Output the (x, y) coordinate of the center of the cell containing the given text.  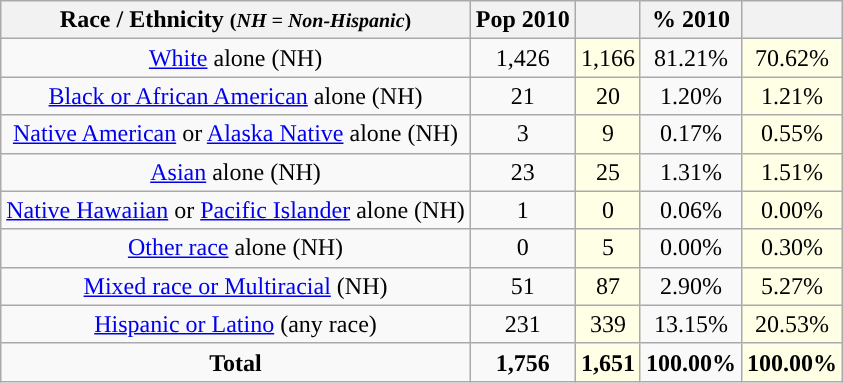
Total (236, 362)
1.51% (792, 172)
Hispanic or Latino (any race) (236, 324)
231 (522, 324)
51 (522, 286)
5.27% (792, 286)
Pop 2010 (522, 20)
% 2010 (690, 20)
81.21% (690, 58)
23 (522, 172)
1,651 (608, 362)
1.20% (690, 96)
Asian alone (NH) (236, 172)
1,166 (608, 58)
87 (608, 286)
1.21% (792, 96)
Other race alone (NH) (236, 248)
5 (608, 248)
3 (522, 134)
25 (608, 172)
Black or African American alone (NH) (236, 96)
20.53% (792, 324)
339 (608, 324)
0.30% (792, 248)
0.06% (690, 210)
0.55% (792, 134)
1,426 (522, 58)
1,756 (522, 362)
1.31% (690, 172)
0.17% (690, 134)
White alone (NH) (236, 58)
Native Hawaiian or Pacific Islander alone (NH) (236, 210)
Native American or Alaska Native alone (NH) (236, 134)
13.15% (690, 324)
20 (608, 96)
9 (608, 134)
2.90% (690, 286)
1 (522, 210)
Race / Ethnicity (NH = Non-Hispanic) (236, 20)
70.62% (792, 58)
21 (522, 96)
Mixed race or Multiracial (NH) (236, 286)
